Locate the cell with the specified text and output its [X, Y] center coordinate. 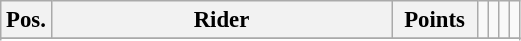
Rider [222, 20]
Points [435, 20]
Pos. [26, 20]
